Find where the given text appears and provide that cell's center as (x, y) coordinate. 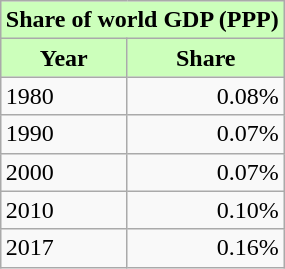
0.10% (206, 210)
0.08% (206, 96)
Share (206, 58)
Share of world GDP (PPP) (142, 20)
2000 (64, 172)
0.16% (206, 248)
1990 (64, 134)
2010 (64, 210)
2017 (64, 248)
Year (64, 58)
1980 (64, 96)
